Determine the [x, y] coordinate at the center of the cell enclosing the given text.  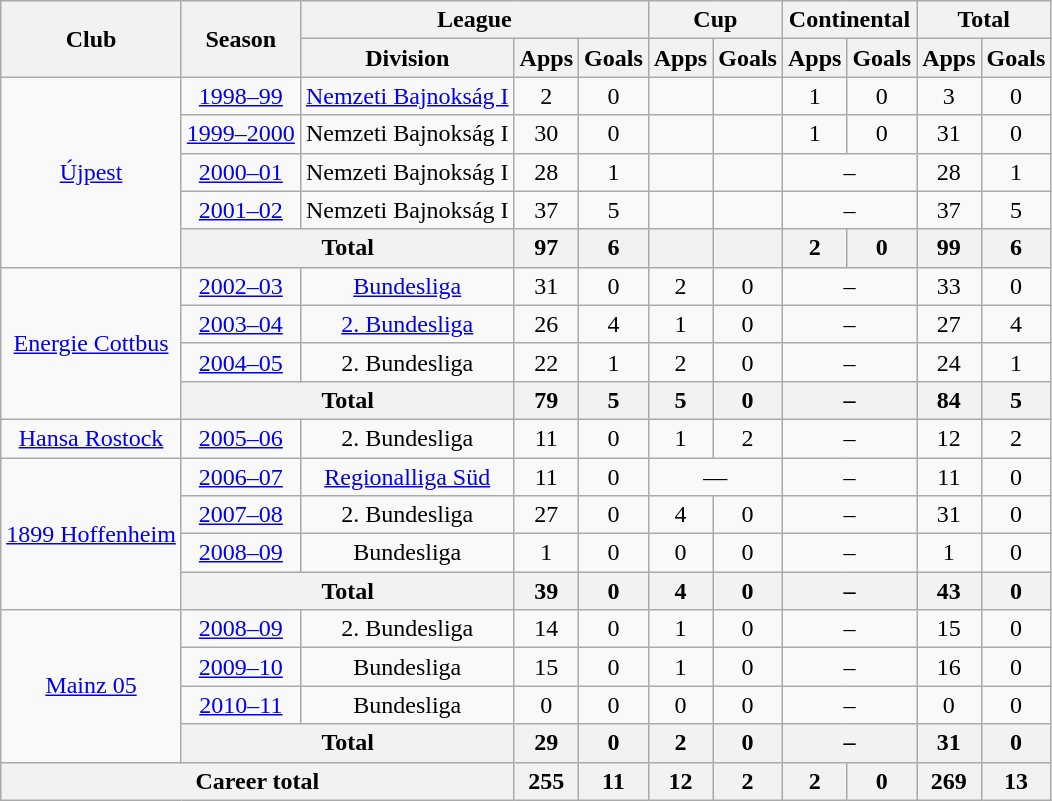
1998–99 [240, 96]
1899 Hoffenheim [92, 534]
Continental [849, 20]
2001–02 [240, 210]
97 [546, 248]
League [474, 20]
2000–01 [240, 172]
84 [949, 400]
26 [546, 324]
Regionalliga Süd [407, 477]
2002–03 [240, 286]
2009–10 [240, 667]
Mainz 05 [92, 686]
1999–2000 [240, 134]
30 [546, 134]
Division [407, 58]
269 [949, 781]
33 [949, 286]
13 [1016, 781]
2006–07 [240, 477]
22 [546, 362]
2005–06 [240, 438]
255 [546, 781]
39 [546, 591]
2003–04 [240, 324]
Season [240, 39]
Energie Cottbus [92, 343]
14 [546, 629]
16 [949, 667]
2004–05 [240, 362]
Cup [715, 20]
79 [546, 400]
3 [949, 96]
2010–11 [240, 705]
24 [949, 362]
2007–08 [240, 515]
— [715, 477]
Hansa Rostock [92, 438]
43 [949, 591]
29 [546, 743]
99 [949, 248]
Club [92, 39]
Újpest [92, 172]
Career total [258, 781]
